Scan for the cell matching the given text and deliver its (X, Y) coordinate at center. 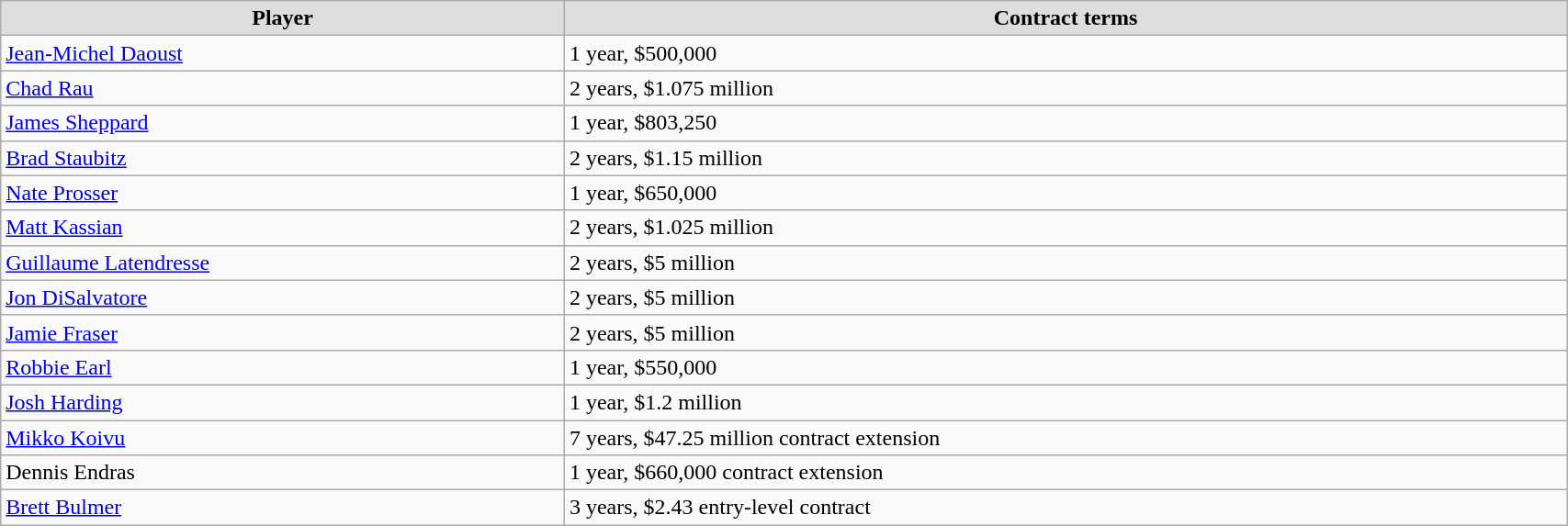
Matt Kassian (283, 228)
Jon DiSalvatore (283, 297)
Josh Harding (283, 402)
1 year, $1.2 million (1066, 402)
1 year, $500,000 (1066, 53)
Jean-Michel Daoust (283, 53)
3 years, $2.43 entry-level contract (1066, 508)
Guillaume Latendresse (283, 263)
Dennis Endras (283, 473)
7 years, $47.25 million contract extension (1066, 438)
2 years, $1.075 million (1066, 88)
Contract terms (1066, 18)
James Sheppard (283, 123)
1 year, $650,000 (1066, 193)
Player (283, 18)
2 years, $1.15 million (1066, 158)
Chad Rau (283, 88)
1 year, $803,250 (1066, 123)
Brad Staubitz (283, 158)
2 years, $1.025 million (1066, 228)
Mikko Koivu (283, 438)
Robbie Earl (283, 367)
Nate Prosser (283, 193)
Jamie Fraser (283, 332)
Brett Bulmer (283, 508)
1 year, $660,000 contract extension (1066, 473)
1 year, $550,000 (1066, 367)
